Locate the cell with the specified text and output its [x, y] center coordinate. 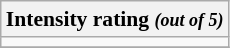
Intensity rating (out of 5) [115, 19]
